From the cell containing the given text, extract its center point as [X, Y] coordinate. 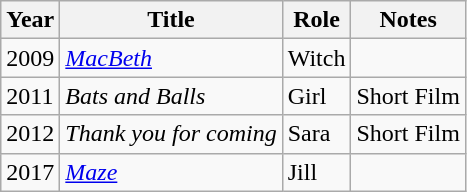
Jill [316, 172]
2009 [30, 58]
Title [171, 20]
Year [30, 20]
2011 [30, 96]
Maze [171, 172]
Witch [316, 58]
Notes [408, 20]
Role [316, 20]
Sara [316, 134]
Thank you for coming [171, 134]
Bats and Balls [171, 96]
2012 [30, 134]
MacBeth [171, 58]
Girl [316, 96]
2017 [30, 172]
